Find where the given text appears and provide that cell's center as [x, y] coordinate. 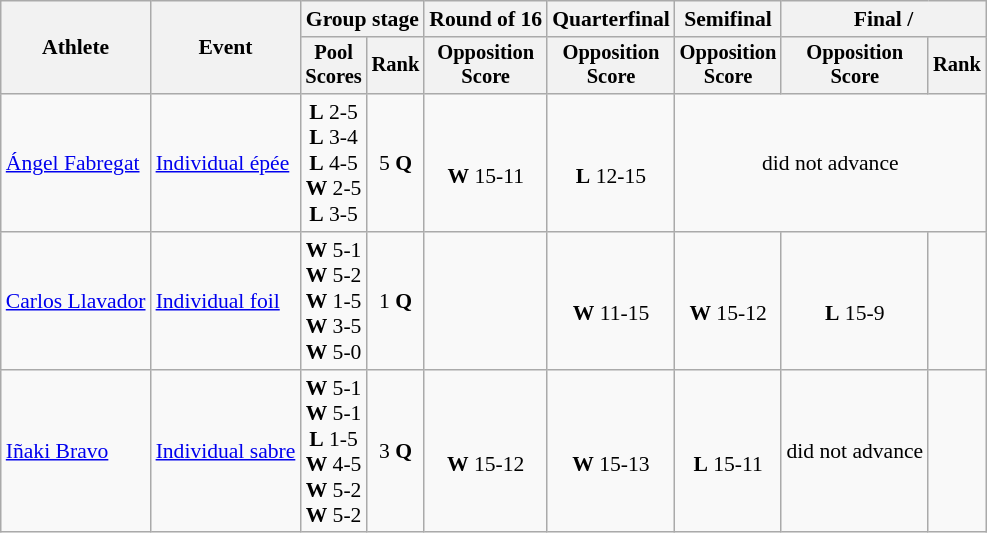
1 Q [396, 301]
Individual épée [226, 163]
L 15-9 [854, 301]
L 15-11 [728, 452]
Event [226, 48]
3 Q [396, 452]
Semifinal [728, 19]
Individual foil [226, 301]
5 Q [396, 163]
Iñaki Bravo [76, 452]
Athlete [76, 48]
L 2-5 L 3-4 L 4-5 W 2-5 L 3-5 [333, 163]
W 15-11 [486, 163]
Ángel Fabregat [76, 163]
W 5-1 W 5-1 L 1-5 W 4-5 W 5-2 W 5-2 [333, 452]
Final / [883, 19]
PoolScores [333, 66]
W 15-13 [611, 452]
Carlos Llavador [76, 301]
L 12-15 [611, 163]
Round of 16 [486, 19]
Individual sabre [226, 452]
Quarterfinal [611, 19]
Group stage [362, 19]
W 5-1 W 5-2 W 1-5 W 3-5 W 5-0 [333, 301]
W 11-15 [611, 301]
